Capture the cell that displays the provided text and extract its (X, Y) central coordinate. 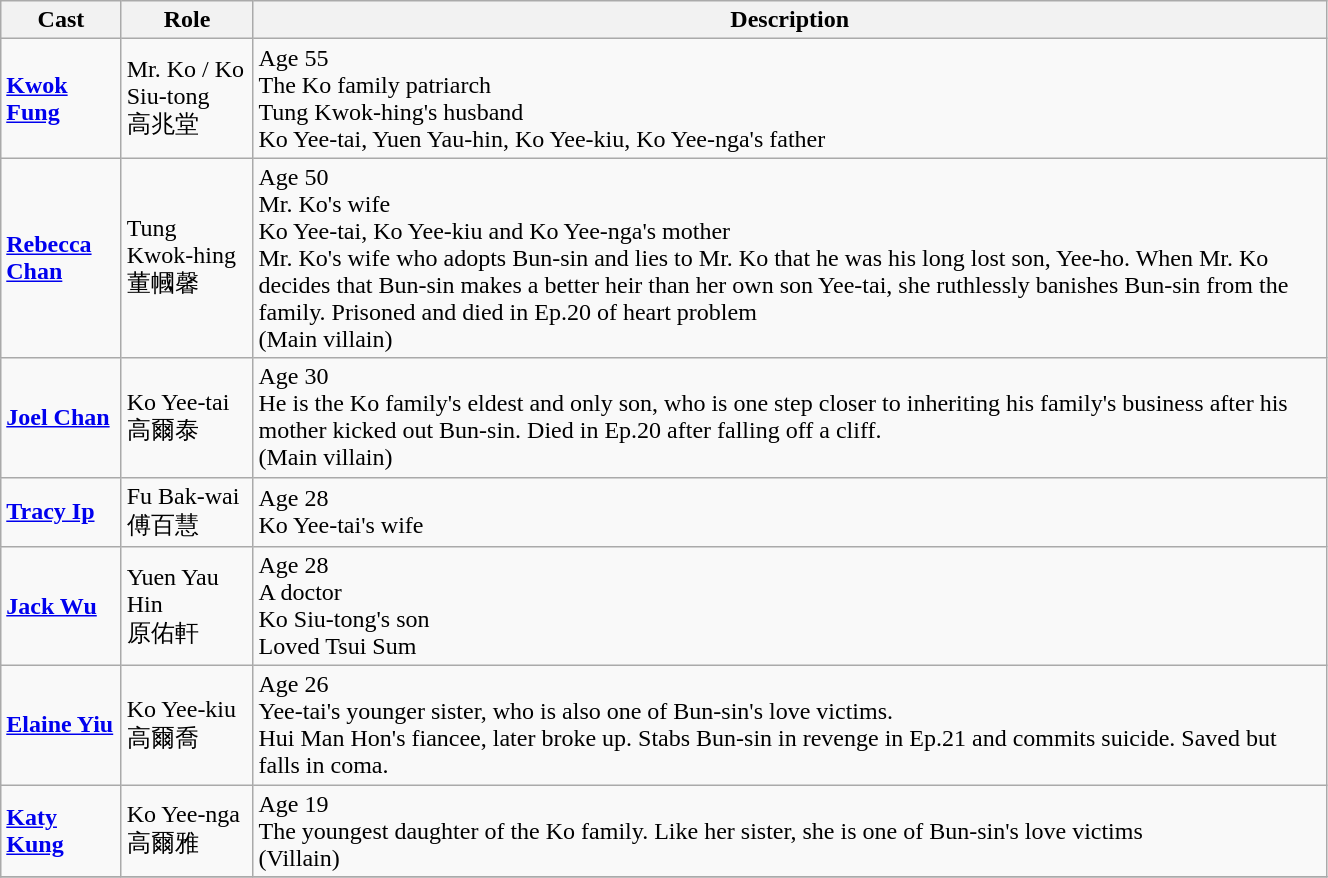
Cast (61, 20)
Kwok Fung (61, 98)
Elaine Yiu (61, 726)
Age 19The youngest daughter of the Ko family. Like her sister, she is one of Bun-sin's love victims(Villain) (790, 831)
Tung Kwok-hing董幗馨 (187, 258)
Ko Yee-tai 高爾泰 (187, 418)
Tracy Ip (61, 512)
Age 28Ko Yee-tai's wife (790, 512)
Joel Chan (61, 418)
Yuen Yau Hin原佑軒 (187, 606)
Fu Bak-wai 傅百慧 (187, 512)
Role (187, 20)
Jack Wu (61, 606)
Ko Yee-kiu 高爾喬 (187, 726)
Description (790, 20)
Rebecca Chan (61, 258)
Age 55The Ko family patriarch Tung Kwok-hing's husband Ko Yee-tai, Yuen Yau-hin, Ko Yee-kiu, Ko Yee-nga's father (790, 98)
Age 28 A doctorKo Siu-tong's sonLoved Tsui Sum (790, 606)
Ko Yee-nga 高爾雅 (187, 831)
Mr. Ko / Ko Siu-tong高兆堂 (187, 98)
Katy Kung (61, 831)
